Identify which cell holds the provided text, then report its [x, y] central coordinate. 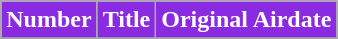
Original Airdate [246, 20]
Title [126, 20]
Number [49, 20]
